Locate the cell with the specified text and output its [X, Y] center coordinate. 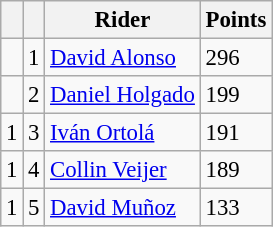
Daniel Holgado [122, 95]
199 [236, 95]
133 [236, 208]
296 [236, 58]
David Muñoz [122, 208]
191 [236, 133]
Rider [122, 20]
David Alonso [122, 58]
Iván Ortolá [122, 133]
3 [34, 133]
4 [34, 170]
2 [34, 95]
Collin Veijer [122, 170]
189 [236, 170]
5 [34, 208]
Points [236, 20]
